Capture the cell that displays the provided text and extract its [X, Y] central coordinate. 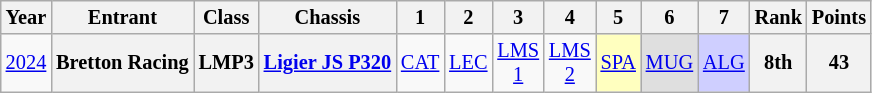
Bretton Racing [122, 63]
3 [518, 17]
Points [839, 17]
Class [226, 17]
7 [724, 17]
6 [670, 17]
SPA [618, 63]
LMP3 [226, 63]
ALG [724, 63]
Ligier JS P320 [328, 63]
43 [839, 63]
2 [468, 17]
LEC [468, 63]
8th [778, 63]
4 [570, 17]
Entrant [122, 17]
Year [26, 17]
1 [420, 17]
5 [618, 17]
MUG [670, 63]
Chassis [328, 17]
LMS2 [570, 63]
Rank [778, 17]
LMS1 [518, 63]
2024 [26, 63]
CAT [420, 63]
